Pinpoint the cell where the given text exists, returning its [X, Y] midpoint coordinate. 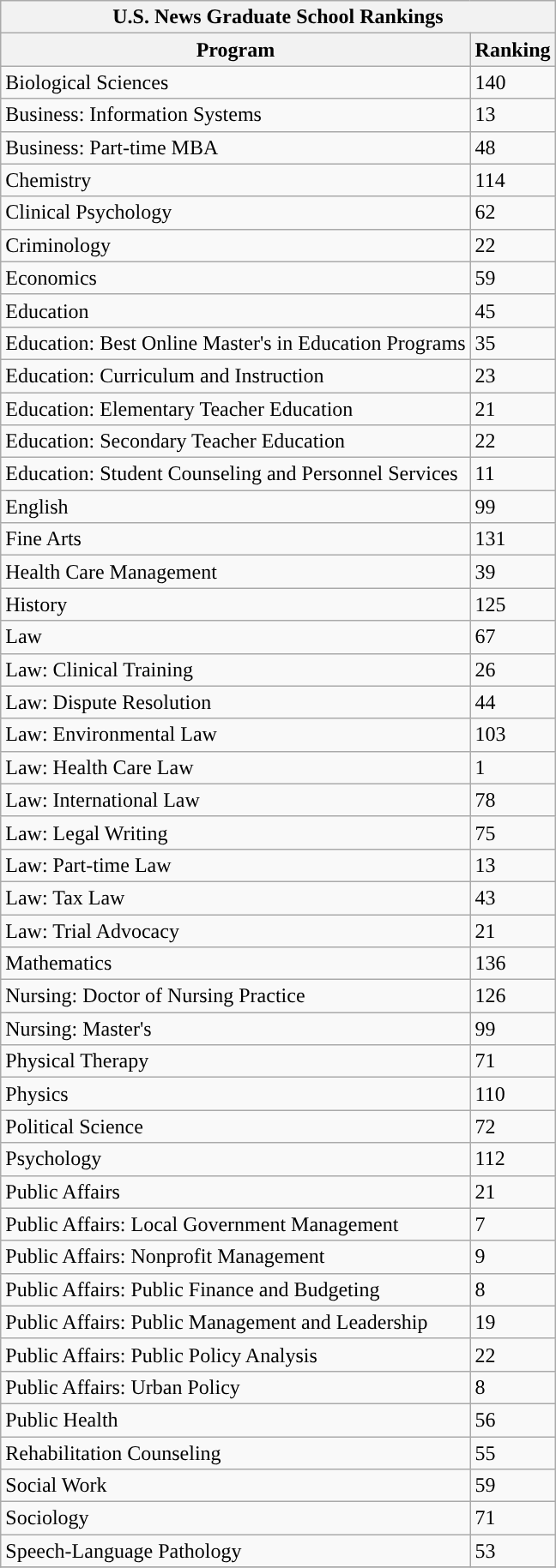
110 [513, 1094]
11 [513, 474]
131 [513, 539]
125 [513, 604]
Education: Curriculum and Instruction [235, 375]
Law: Environmental Law [235, 735]
Education: Best Online Master's in Education Programs [235, 343]
Law: Trial Advocacy [235, 930]
Political Science [235, 1126]
Physical Therapy [235, 1061]
Nursing: Doctor of Nursing Practice [235, 996]
53 [513, 1551]
26 [513, 670]
Education [235, 310]
Fine Arts [235, 539]
72 [513, 1126]
Health Care Management [235, 572]
39 [513, 572]
Public Health [235, 1420]
Public Affairs: Nonprofit Management [235, 1257]
67 [513, 637]
Law: International Law [235, 800]
126 [513, 996]
Law: Part-time Law [235, 865]
Law [235, 637]
Business: Information Systems [235, 115]
Sociology [235, 1518]
Education: Secondary Teacher Education [235, 442]
U.S. News Graduate School Rankings [278, 17]
103 [513, 735]
1 [513, 767]
Speech-Language Pathology [235, 1551]
19 [513, 1322]
23 [513, 375]
Law: Health Care Law [235, 767]
Criminology [235, 245]
62 [513, 213]
Public Affairs: Public Policy Analysis [235, 1355]
43 [513, 898]
55 [513, 1453]
44 [513, 702]
Clinical Psychology [235, 213]
Public Affairs: Local Government Management [235, 1224]
Chemistry [235, 180]
Law: Tax Law [235, 898]
Nursing: Master's [235, 1029]
48 [513, 147]
English [235, 507]
Public Affairs: Public Finance and Budgeting [235, 1289]
78 [513, 800]
Public Affairs [235, 1192]
Psychology [235, 1159]
Physics [235, 1094]
7 [513, 1224]
Business: Part-time MBA [235, 147]
Education: Elementary Teacher Education [235, 409]
Social Work [235, 1486]
75 [513, 832]
112 [513, 1159]
Program [235, 50]
Rehabilitation Counseling [235, 1453]
Ranking [513, 50]
56 [513, 1420]
Biological Sciences [235, 82]
Education: Student Counseling and Personnel Services [235, 474]
Law: Legal Writing [235, 832]
Public Affairs: Urban Policy [235, 1387]
45 [513, 310]
Public Affairs: Public Management and Leadership [235, 1322]
Law: Dispute Resolution [235, 702]
Law: Clinical Training [235, 670]
9 [513, 1257]
140 [513, 82]
35 [513, 343]
History [235, 604]
114 [513, 180]
136 [513, 964]
Mathematics [235, 964]
Economics [235, 278]
